Capture the cell that displays the provided text and extract its (x, y) central coordinate. 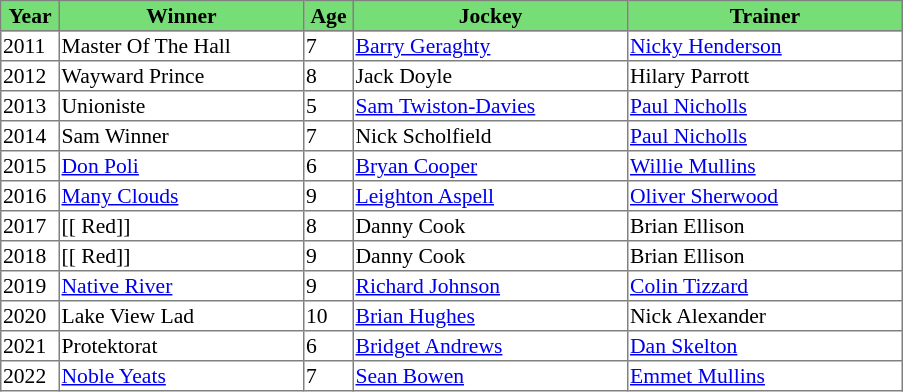
Master Of The Hall (181, 46)
2018 (30, 256)
Emmet Mullins (765, 376)
Jockey (490, 16)
Sam Twiston-Davies (490, 106)
2021 (30, 346)
Hilary Parrott (765, 76)
Richard Johnson (490, 286)
Bridget Andrews (490, 346)
2011 (30, 46)
Barry Geraghty (490, 46)
Age (329, 16)
Unioniste (181, 106)
Leighton Aspell (490, 196)
2020 (30, 316)
Sean Bowen (490, 376)
2019 (30, 286)
Wayward Prince (181, 76)
Year (30, 16)
2013 (30, 106)
10 (329, 316)
2022 (30, 376)
Colin Tizzard (765, 286)
Protektorat (181, 346)
Willie Mullins (765, 166)
Sam Winner (181, 136)
2016 (30, 196)
Nick Scholfield (490, 136)
Many Clouds (181, 196)
5 (329, 106)
Nicky Henderson (765, 46)
2014 (30, 136)
Don Poli (181, 166)
Brian Hughes (490, 316)
Dan Skelton (765, 346)
2017 (30, 226)
Trainer (765, 16)
Native River (181, 286)
Noble Yeats (181, 376)
Lake View Lad (181, 316)
Nick Alexander (765, 316)
2015 (30, 166)
Oliver Sherwood (765, 196)
2012 (30, 76)
Winner (181, 16)
Bryan Cooper (490, 166)
Jack Doyle (490, 76)
